Extract the (X, Y) coordinate from the center of the cell holding the provided text.  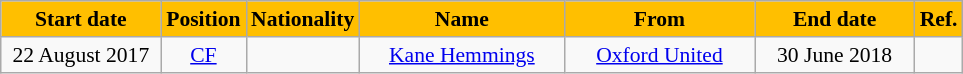
Oxford United (659, 55)
Name (462, 19)
Nationality (302, 19)
End date (835, 19)
Kane Hemmings (462, 55)
CF (204, 55)
Ref. (939, 19)
30 June 2018 (835, 55)
Position (204, 19)
Start date (81, 19)
22 August 2017 (81, 55)
From (659, 19)
